Capture the cell that displays the provided text and extract its [X, Y] central coordinate. 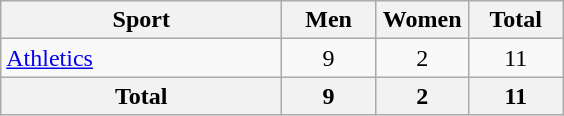
Men [329, 20]
Athletics [142, 58]
Sport [142, 20]
Women [422, 20]
